Scan for the cell matching the given text and deliver its [X, Y] coordinate at center. 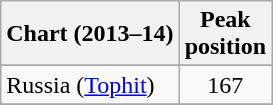
167 [225, 85]
Russia (Tophit) [90, 85]
Peakposition [225, 34]
Chart (2013–14) [90, 34]
